Search for the cell housing the specified text and yield its [x, y] center coordinate. 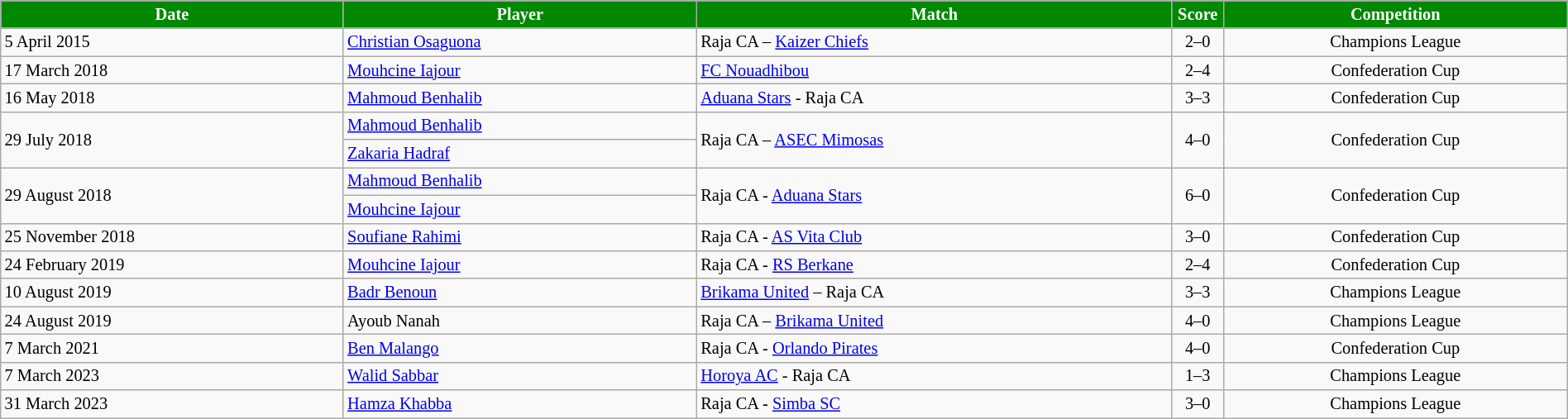
Match [935, 14]
29 July 2018 [172, 139]
Competition [1395, 14]
Christian Osaguona [519, 42]
Raja CA - Aduana Stars [935, 195]
10 August 2019 [172, 293]
Horoya AC - Raja CA [935, 376]
2–0 [1198, 42]
16 May 2018 [172, 98]
25 November 2018 [172, 237]
Raja CA - Orlando Pirates [935, 348]
7 March 2023 [172, 376]
Raja CA – Kaizer Chiefs [935, 42]
5 April 2015 [172, 42]
Walid Sabbar [519, 376]
Zakaria Hadraf [519, 154]
Raja CA - AS Vita Club [935, 237]
29 August 2018 [172, 195]
Raja CA - RS Berkane [935, 264]
1–3 [1198, 376]
Soufiane Rahimi [519, 237]
Hamza Khabba [519, 404]
24 February 2019 [172, 264]
Aduana Stars - Raja CA [935, 98]
17 March 2018 [172, 70]
Score [1198, 14]
Badr Benoun [519, 293]
Raja CA - Simba SC [935, 404]
FC Nouadhibou [935, 70]
Player [519, 14]
Ben Malango [519, 348]
31 March 2023 [172, 404]
Raja CA – Brikama United [935, 321]
Brikama United – Raja CA [935, 293]
Raja CA – ASEC Mimosas [935, 139]
6–0 [1198, 195]
24 August 2019 [172, 321]
7 March 2021 [172, 348]
Date [172, 14]
Ayoub Nanah [519, 321]
